Search for the cell housing the specified text and yield its (X, Y) center coordinate. 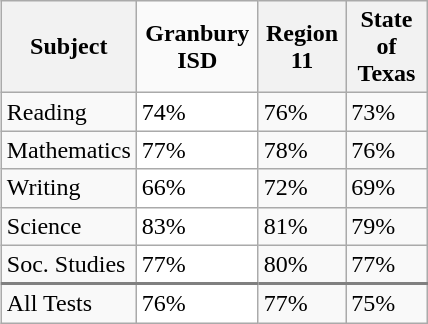
78% (302, 150)
State of Texas (387, 47)
All Tests (68, 304)
75% (387, 304)
81% (302, 226)
Granbury ISD (197, 47)
Science (68, 226)
79% (387, 226)
Soc. Studies (68, 264)
66% (197, 188)
80% (302, 264)
69% (387, 188)
Region 11 (302, 47)
Mathematics (68, 150)
72% (302, 188)
Writing (68, 188)
Reading (68, 112)
Subject (68, 47)
74% (197, 112)
73% (387, 112)
83% (197, 226)
